Return the (x, y) coordinate for the center point of the cell that contains the specified text.  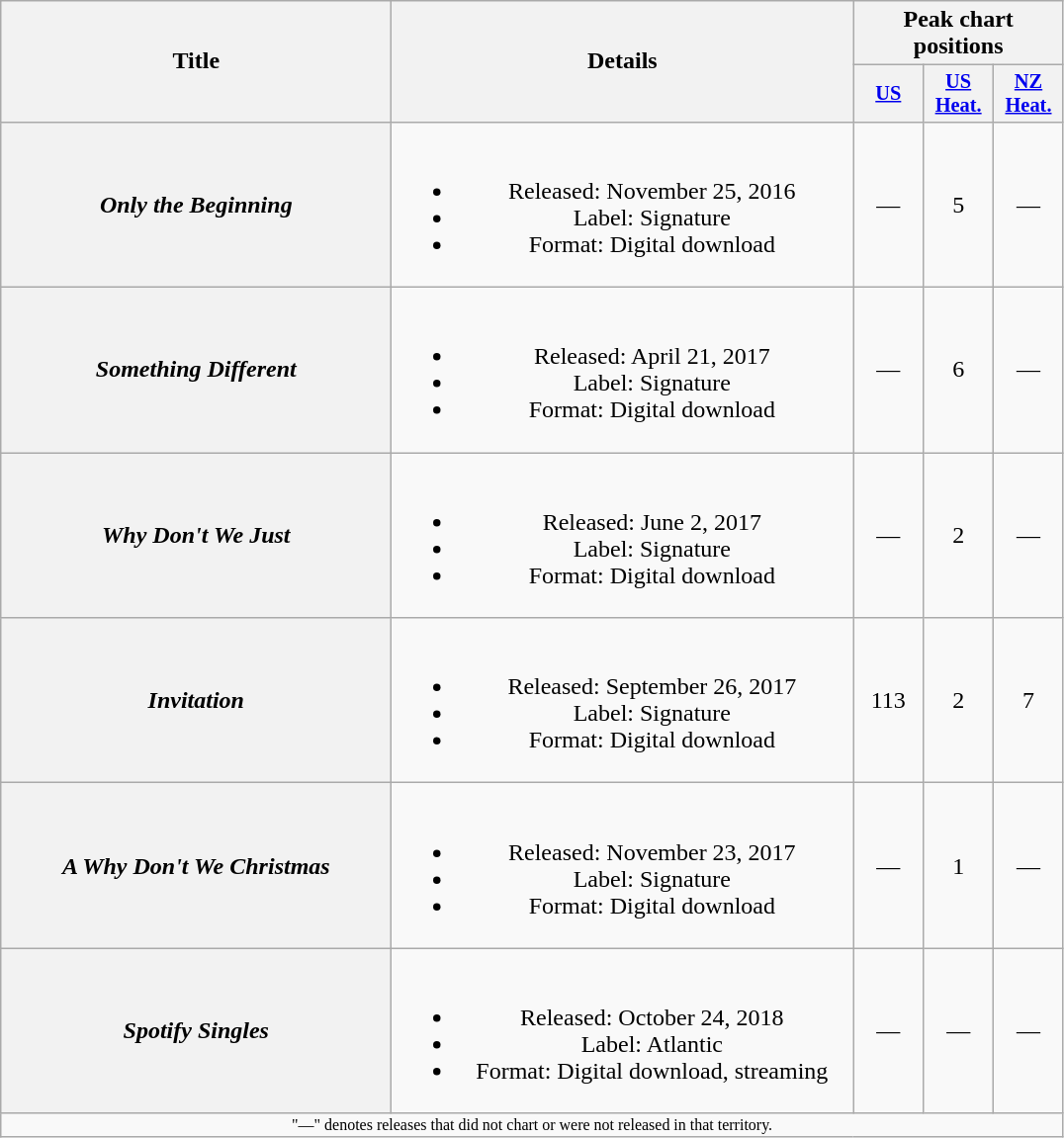
Something Different (196, 370)
A Why Don't We Christmas (196, 866)
Why Don't We Just (196, 536)
7 (1028, 700)
Title (196, 61)
6 (959, 370)
Released: November 25, 2016Label: SignatureFormat: Digital download (623, 204)
US (888, 94)
USHeat. (959, 94)
Released: November 23, 2017Label: SignatureFormat: Digital download (623, 866)
Released: September 26, 2017Label: SignatureFormat: Digital download (623, 700)
Invitation (196, 700)
113 (888, 700)
Only the Beginning (196, 204)
NZHeat. (1028, 94)
Released: October 24, 2018Label: AtlanticFormat: Digital download, streaming (623, 1030)
1 (959, 866)
Peak chart positions (959, 34)
5 (959, 204)
Spotify Singles (196, 1030)
"—" denotes releases that did not chart or were not released in that territory. (532, 1125)
Details (623, 61)
Released: June 2, 2017Label: SignatureFormat: Digital download (623, 536)
Released: April 21, 2017Label: SignatureFormat: Digital download (623, 370)
